Output the (x, y) coordinate of the center of the cell containing the given text.  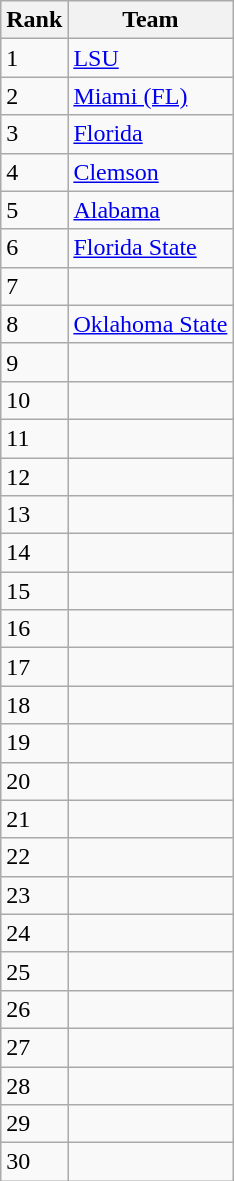
14 (34, 553)
11 (34, 438)
Rank (34, 20)
8 (34, 324)
16 (34, 629)
4 (34, 172)
29 (34, 1124)
19 (34, 743)
24 (34, 933)
9 (34, 362)
12 (34, 477)
18 (34, 705)
23 (34, 895)
27 (34, 1047)
25 (34, 971)
Team (150, 20)
6 (34, 248)
10 (34, 400)
22 (34, 857)
3 (34, 134)
28 (34, 1085)
13 (34, 515)
7 (34, 286)
Florida (150, 134)
30 (34, 1162)
LSU (150, 58)
Alabama (150, 210)
15 (34, 591)
21 (34, 819)
20 (34, 781)
Clemson (150, 172)
Florida State (150, 248)
26 (34, 1009)
17 (34, 667)
5 (34, 210)
2 (34, 96)
Oklahoma State (150, 324)
1 (34, 58)
Miami (FL) (150, 96)
